Provide the [x, y] coordinate of the cell's center where the given text is located.  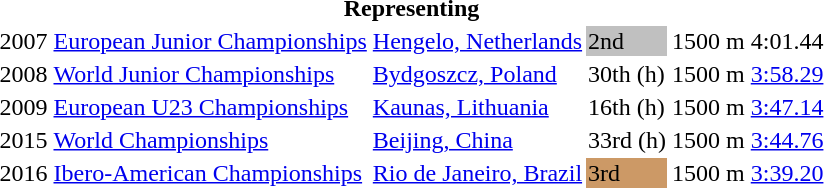
Bydgoszcz, Poland [477, 74]
Hengelo, Netherlands [477, 41]
2nd [628, 41]
3rd [628, 173]
30th (h) [628, 74]
Kaunas, Lithuania [477, 107]
World Championships [210, 140]
European U23 Championships [210, 107]
16th (h) [628, 107]
World Junior Championships [210, 74]
Rio de Janeiro, Brazil [477, 173]
Beijing, China [477, 140]
European Junior Championships [210, 41]
33rd (h) [628, 140]
Ibero-American Championships [210, 173]
